Locate the cell with the specified text and output its (x, y) center coordinate. 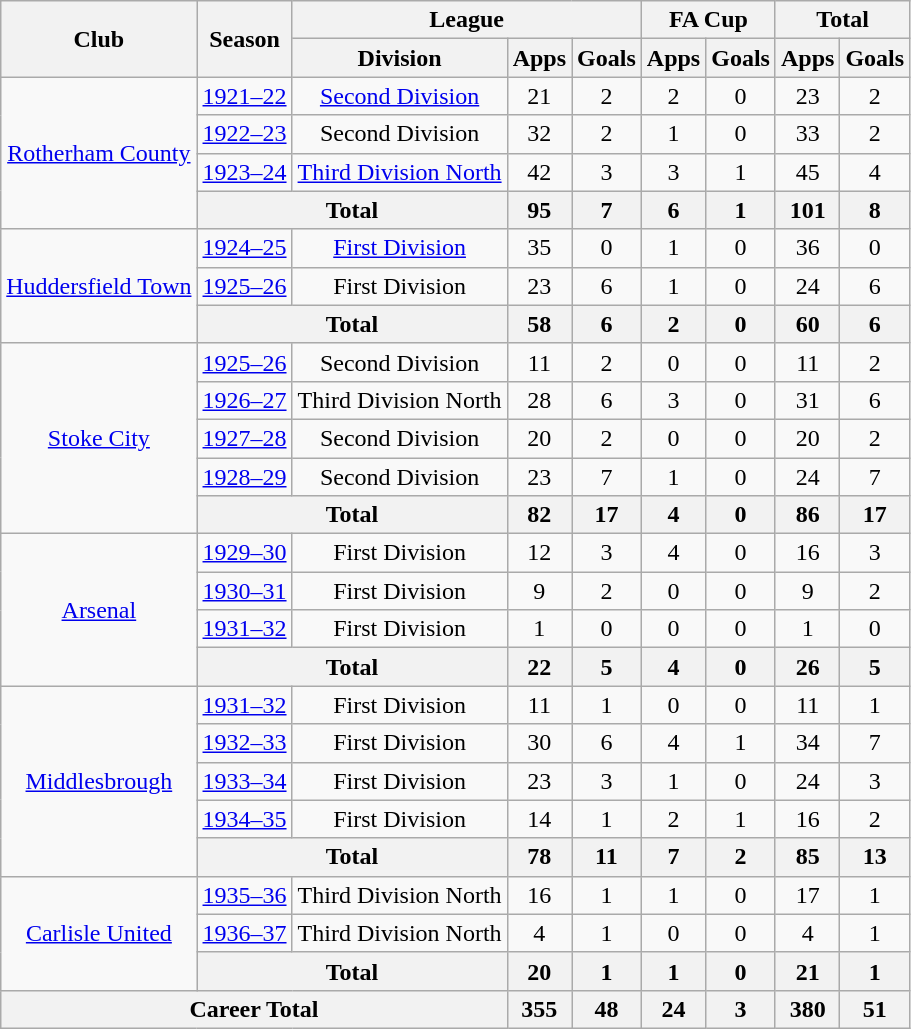
1922–23 (244, 134)
1932–33 (244, 743)
1928–29 (244, 477)
1926–27 (244, 400)
58 (539, 324)
31 (807, 400)
Rotherham County (99, 153)
Stoke City (99, 438)
1923–24 (244, 172)
1933–34 (244, 781)
355 (539, 1009)
33 (807, 134)
32 (539, 134)
1929–30 (244, 553)
Carlisle United (99, 933)
League (466, 20)
380 (807, 1009)
8 (875, 210)
78 (539, 857)
Middlesbrough (99, 781)
34 (807, 743)
1930–31 (244, 591)
1934–35 (244, 819)
45 (807, 172)
1921–22 (244, 96)
95 (539, 210)
Division (400, 58)
42 (539, 172)
1924–25 (244, 248)
28 (539, 400)
101 (807, 210)
Club (99, 39)
1935–36 (244, 895)
1936–37 (244, 933)
FA Cup (708, 20)
48 (607, 1009)
36 (807, 248)
Huddersfield Town (99, 286)
82 (539, 515)
51 (875, 1009)
12 (539, 553)
1927–28 (244, 438)
Career Total (254, 1009)
Arsenal (99, 610)
22 (539, 667)
13 (875, 857)
60 (807, 324)
Season (244, 39)
86 (807, 515)
26 (807, 667)
30 (539, 743)
85 (807, 857)
35 (539, 248)
14 (539, 819)
